Search for the cell housing the specified text and yield its [x, y] center coordinate. 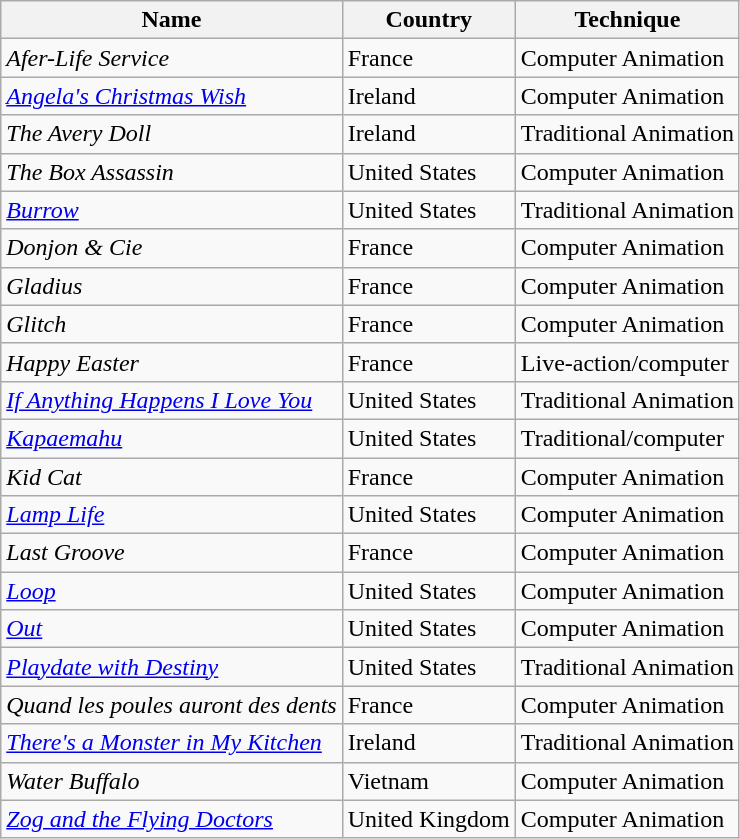
Last Groove [172, 553]
If Anything Happens I Love You [172, 400]
Donjon & Cie [172, 248]
There's a Monster in My Kitchen [172, 743]
Live-action/computer [627, 362]
Kapaemahu [172, 438]
The Box Assassin [172, 172]
Loop [172, 591]
The Avery Doll [172, 134]
Glitch [172, 324]
Playdate with Destiny [172, 667]
Happy Easter [172, 362]
Gladius [172, 286]
Traditional/computer [627, 438]
Country [428, 20]
Technique [627, 20]
Quand les poules auront des dents [172, 705]
Water Buffalo [172, 781]
Angela's Christmas Wish [172, 96]
Kid Cat [172, 477]
Afer-Life Service [172, 58]
Vietnam [428, 781]
Out [172, 629]
Name [172, 20]
Lamp Life [172, 515]
Zog and the Flying Doctors [172, 819]
Burrow [172, 210]
United Kingdom [428, 819]
